Pinpoint the cell where the given text exists, returning its (X, Y) midpoint coordinate. 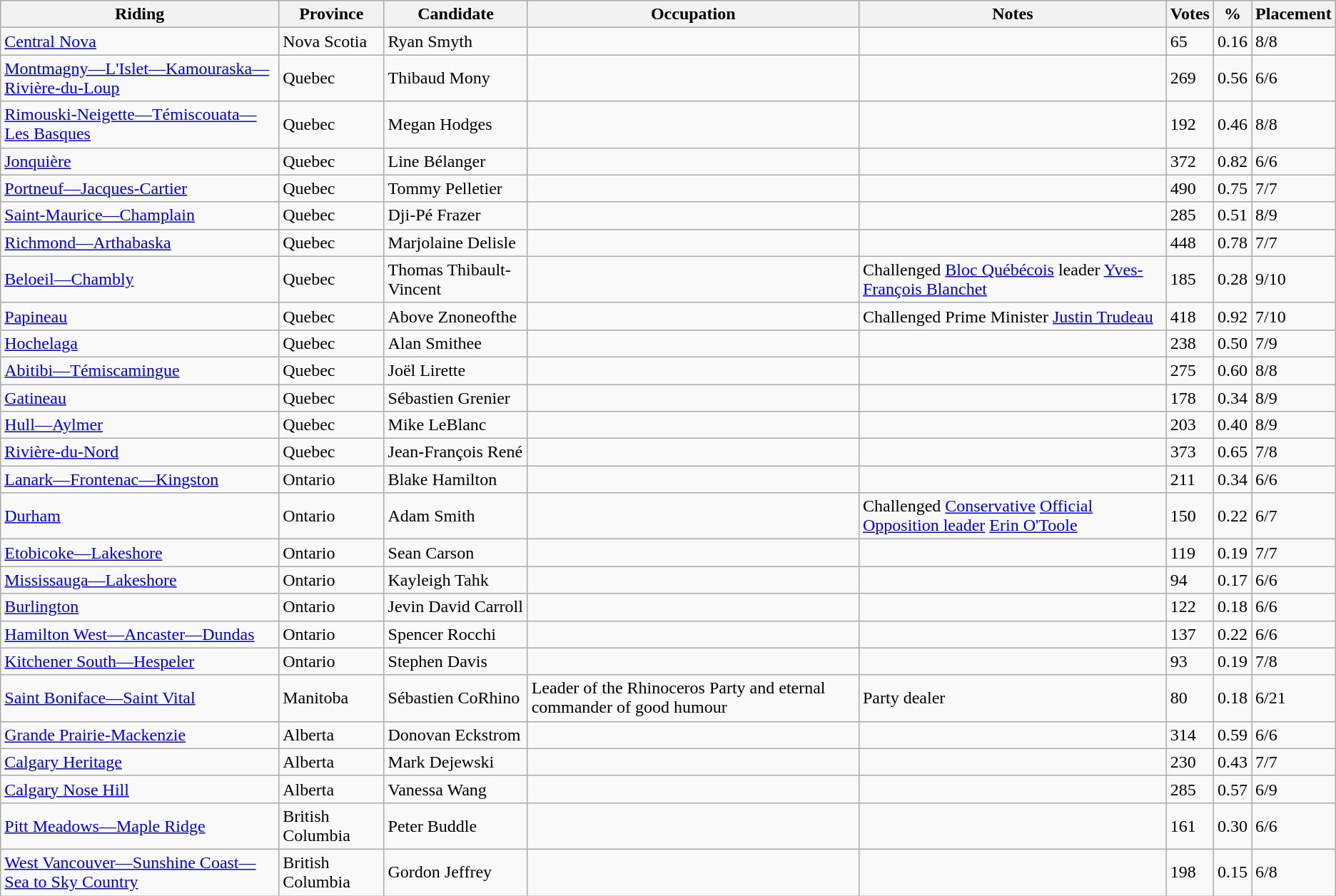
0.56 (1232, 78)
Sean Carson (455, 553)
Hamilton West—Ancaster—Dundas (140, 634)
192 (1190, 124)
Notes (1012, 14)
Joël Lirette (455, 370)
150 (1190, 516)
Calgary Heritage (140, 762)
Marjolaine Delisle (455, 243)
Party dealer (1012, 698)
6/8 (1294, 872)
0.82 (1232, 161)
Gatineau (140, 397)
Mark Dejewski (455, 762)
314 (1190, 735)
94 (1190, 580)
Tommy Pelletier (455, 188)
0.59 (1232, 735)
93 (1190, 661)
490 (1190, 188)
Jonquière (140, 161)
Beloeil—Chambly (140, 280)
Votes (1190, 14)
198 (1190, 872)
Riding (140, 14)
Spencer Rocchi (455, 634)
Stephen Davis (455, 661)
Calgary Nose Hill (140, 789)
Abitibi—Témiscamingue (140, 370)
0.46 (1232, 124)
0.15 (1232, 872)
Durham (140, 516)
Jevin David Carroll (455, 607)
Challenged Prime Minister Justin Trudeau (1012, 316)
6/9 (1294, 789)
161 (1190, 826)
Portneuf—Jacques-Cartier (140, 188)
7/10 (1294, 316)
Lanark—Frontenac—Kingston (140, 479)
Line Bélanger (455, 161)
Vanessa Wang (455, 789)
0.78 (1232, 243)
122 (1190, 607)
230 (1190, 762)
9/10 (1294, 280)
Above Znoneofthe (455, 316)
Alan Smithee (455, 343)
Dji-Pé Frazer (455, 215)
Richmond—Arthabaska (140, 243)
0.51 (1232, 215)
Challenged Conservative Official Opposition leader Erin O'Toole (1012, 516)
Nova Scotia (331, 41)
Province (331, 14)
0.60 (1232, 370)
Sébastien Grenier (455, 397)
185 (1190, 280)
0.30 (1232, 826)
0.50 (1232, 343)
Papineau (140, 316)
Etobicoke—Lakeshore (140, 553)
275 (1190, 370)
Kayleigh Tahk (455, 580)
65 (1190, 41)
Challenged Bloc Québécois leader Yves-François Blanchet (1012, 280)
Rimouski-Neigette—Témiscouata—Les Basques (140, 124)
80 (1190, 698)
418 (1190, 316)
Gordon Jeffrey (455, 872)
% (1232, 14)
Grande Prairie-Mackenzie (140, 735)
0.16 (1232, 41)
0.43 (1232, 762)
372 (1190, 161)
Montmagny—L'Islet—Kamouraska—Rivière-du-Loup (140, 78)
6/21 (1294, 698)
0.57 (1232, 789)
Occupation (693, 14)
Donovan Eckstrom (455, 735)
0.75 (1232, 188)
Burlington (140, 607)
0.17 (1232, 580)
448 (1190, 243)
0.28 (1232, 280)
Megan Hodges (455, 124)
Adam Smith (455, 516)
119 (1190, 553)
Thibaud Mony (455, 78)
Saint Boniface—Saint Vital (140, 698)
Jean-François René (455, 452)
Central Nova (140, 41)
Ryan Smyth (455, 41)
0.65 (1232, 452)
Blake Hamilton (455, 479)
6/7 (1294, 516)
Kitchener South—Hespeler (140, 661)
238 (1190, 343)
Candidate (455, 14)
211 (1190, 479)
Leader of the Rhinoceros Party and eternal commander of good humour (693, 698)
203 (1190, 425)
Mike LeBlanc (455, 425)
Rivière-du-Nord (140, 452)
269 (1190, 78)
Placement (1294, 14)
373 (1190, 452)
Hull—Aylmer (140, 425)
178 (1190, 397)
7/9 (1294, 343)
Sébastien CoRhino (455, 698)
Mississauga—Lakeshore (140, 580)
Saint-Maurice—Champlain (140, 215)
Peter Buddle (455, 826)
Hochelaga (140, 343)
0.40 (1232, 425)
Thomas Thibault-Vincent (455, 280)
137 (1190, 634)
Manitoba (331, 698)
West Vancouver—Sunshine Coast—Sea to Sky Country (140, 872)
0.92 (1232, 316)
Pitt Meadows—Maple Ridge (140, 826)
